Return the [X, Y] coordinate for the center point of the cell that contains the specified text.  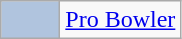
Pro Bowler [120, 20]
